Output the (x, y) coordinate of the center of the cell containing the given text.  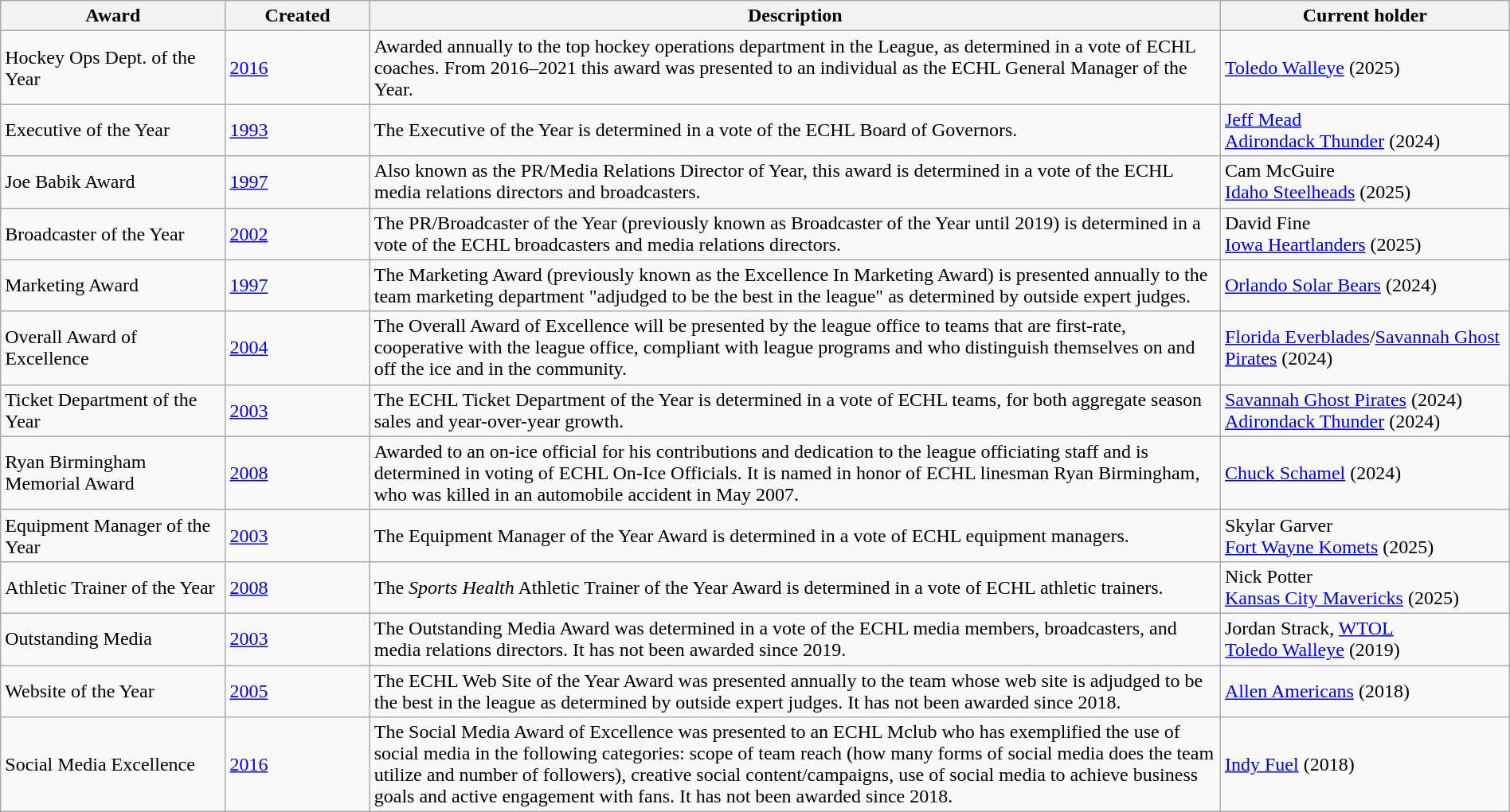
Created (298, 16)
The Equipment Manager of the Year Award is determined in a vote of ECHL equipment managers. (795, 535)
Hockey Ops Dept. of the Year (113, 68)
Jeff MeadAdirondack Thunder (2024) (1365, 131)
Chuck Schamel (2024) (1365, 473)
2002 (298, 234)
Overall Award of Excellence (113, 348)
Equipment Manager of the Year (113, 535)
Current holder (1365, 16)
Description (795, 16)
The ECHL Ticket Department of the Year is determined in a vote of ECHL teams, for both aggregate season sales and year-over-year growth. (795, 411)
Toledo Walleye (2025) (1365, 68)
Athletic Trainer of the Year (113, 588)
David FineIowa Heartlanders (2025) (1365, 234)
Website of the Year (113, 691)
Social Media Excellence (113, 764)
Nick PotterKansas City Mavericks (2025) (1365, 588)
Outstanding Media (113, 638)
Ticket Department of the Year (113, 411)
Joe Babik Award (113, 182)
Broadcaster of the Year (113, 234)
Allen Americans (2018) (1365, 691)
Jordan Strack, WTOLToledo Walleye (2019) (1365, 638)
Marketing Award (113, 285)
2005 (298, 691)
Also known as the PR/Media Relations Director of Year, this award is determined in a vote of the ECHL media relations directors and broadcasters. (795, 182)
1993 (298, 131)
The Sports Health Athletic Trainer of the Year Award is determined in a vote of ECHL athletic trainers. (795, 588)
Cam McGuireIdaho Steelheads (2025) (1365, 182)
Skylar GarverFort Wayne Komets (2025) (1365, 535)
Orlando Solar Bears (2024) (1365, 285)
Indy Fuel (2018) (1365, 764)
Executive of the Year (113, 131)
2004 (298, 348)
Savannah Ghost Pirates (2024)Adirondack Thunder (2024) (1365, 411)
The Executive of the Year is determined in a vote of the ECHL Board of Governors. (795, 131)
Ryan Birmingham Memorial Award (113, 473)
Florida Everblades/Savannah Ghost Pirates (2024) (1365, 348)
Award (113, 16)
